Search for the cell housing the specified text and yield its [X, Y] center coordinate. 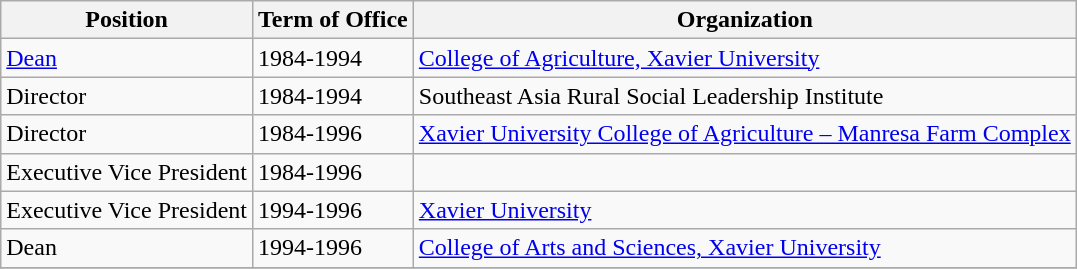
Term of Office [334, 20]
College of Arts and Sciences, Xavier University [744, 248]
Southeast Asia Rural Social Leadership Institute [744, 96]
College of Agriculture, Xavier University [744, 58]
Xavier University [744, 210]
Organization [744, 20]
Position [127, 20]
Xavier University College of Agriculture – Manresa Farm Complex [744, 134]
